From the cell containing the given text, extract its center point as (x, y) coordinate. 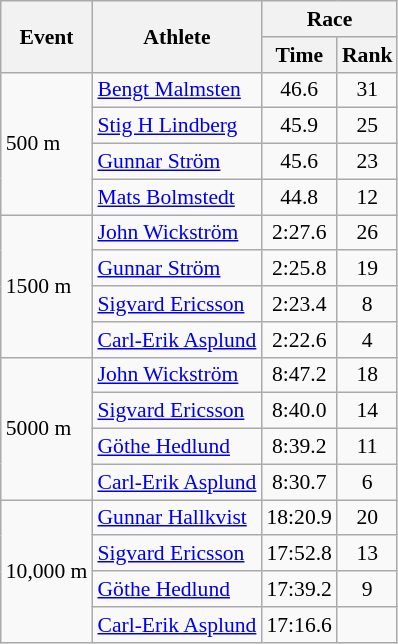
Mats Bolmstedt (176, 197)
Bengt Malmsten (176, 90)
8:30.7 (298, 482)
18:20.9 (298, 518)
2:22.6 (298, 340)
17:52.8 (298, 554)
8:39.2 (298, 447)
500 m (47, 143)
2:23.4 (298, 304)
Rank (368, 55)
17:39.2 (298, 589)
45.6 (298, 162)
Time (298, 55)
44.8 (298, 197)
31 (368, 90)
45.9 (298, 126)
12 (368, 197)
46.6 (298, 90)
14 (368, 411)
23 (368, 162)
11 (368, 447)
9 (368, 589)
5000 m (47, 428)
1500 m (47, 286)
2:25.8 (298, 269)
Gunnar Hallkvist (176, 518)
Event (47, 36)
6 (368, 482)
4 (368, 340)
18 (368, 375)
10,000 m (47, 571)
20 (368, 518)
2:27.6 (298, 233)
17:16.6 (298, 625)
Athlete (176, 36)
Race (329, 19)
8 (368, 304)
19 (368, 269)
8:40.0 (298, 411)
8:47.2 (298, 375)
Stig H Lindberg (176, 126)
26 (368, 233)
25 (368, 126)
13 (368, 554)
